Provide the (X, Y) coordinate of the cell's center where the given text is located.  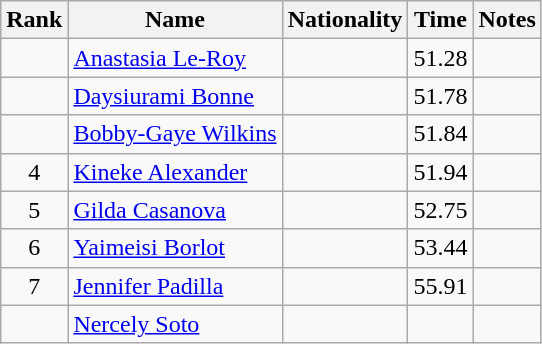
51.28 (440, 58)
Bobby-Gaye Wilkins (175, 134)
Nationality (345, 20)
53.44 (440, 248)
6 (34, 248)
Gilda Casanova (175, 210)
7 (34, 286)
Jennifer Padilla (175, 286)
Daysiurami Bonne (175, 96)
55.91 (440, 286)
Time (440, 20)
Rank (34, 20)
Yaimeisi Borlot (175, 248)
52.75 (440, 210)
Anastasia Le-Roy (175, 58)
Notes (507, 20)
5 (34, 210)
51.94 (440, 172)
4 (34, 172)
51.84 (440, 134)
51.78 (440, 96)
Nercely Soto (175, 324)
Name (175, 20)
Kineke Alexander (175, 172)
